Return the (x, y) coordinate for the center point of the cell that contains the specified text.  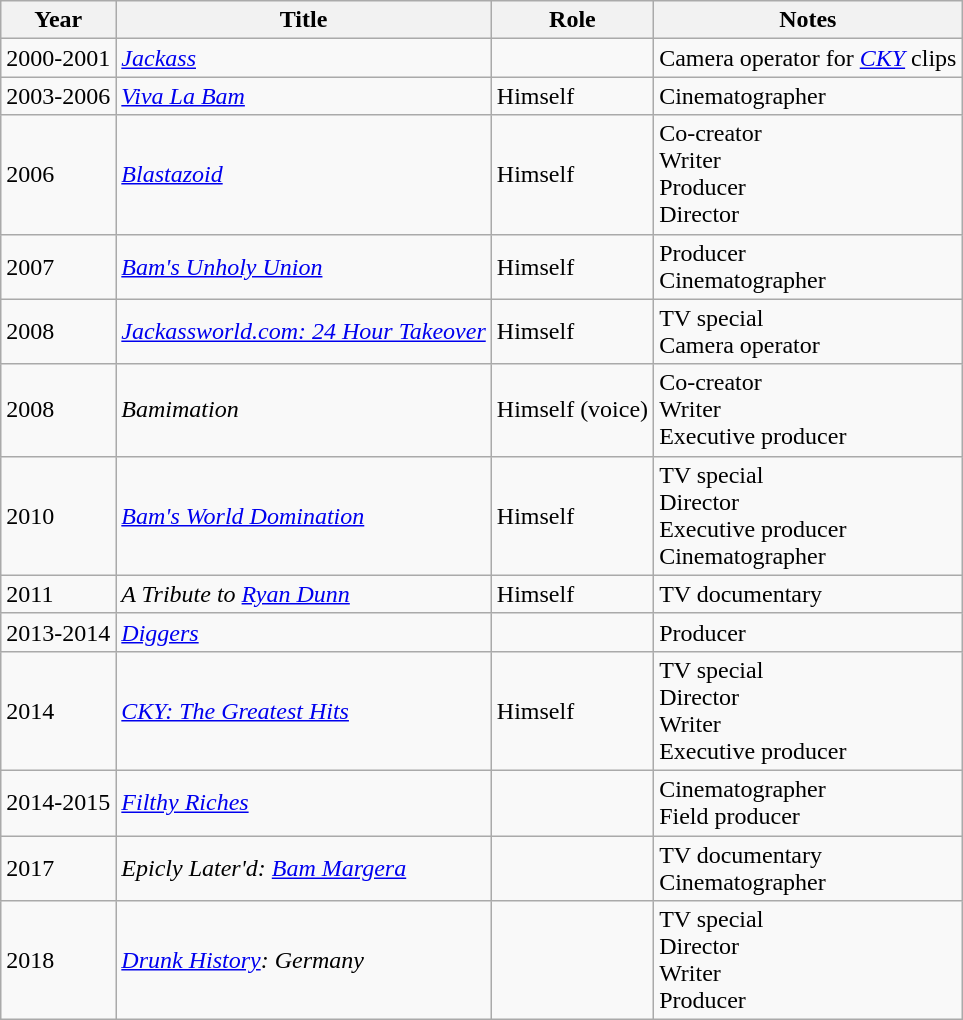
TV specialCamera operator (808, 332)
2018 (58, 960)
Year (58, 20)
Himself (voice) (572, 410)
A Tribute to Ryan Dunn (304, 594)
Co-creatorWriterProducerDirector (808, 174)
2003-2006 (58, 96)
2000-2001 (58, 58)
2014 (58, 710)
2006 (58, 174)
CKY: The Greatest Hits (304, 710)
Diggers (304, 632)
Bam's Unholy Union (304, 266)
Filthy Riches (304, 802)
2017 (58, 868)
2013-2014 (58, 632)
Viva La Bam (304, 96)
CinematographerField producer (808, 802)
ProducerCinematographer (808, 266)
Cinematographer (808, 96)
TV documentary (808, 594)
Notes (808, 20)
TV specialDirectorExecutive producerCinematographer (808, 516)
Jackass (304, 58)
2007 (58, 266)
2010 (58, 516)
2011 (58, 594)
Title (304, 20)
Drunk History: Germany (304, 960)
Epicly Later'd: Bam Margera (304, 868)
TV specialDirectorWriterExecutive producer (808, 710)
TV documentaryCinematographer (808, 868)
Co-creatorWriterExecutive producer (808, 410)
Camera operator for CKY clips (808, 58)
Bamimation (304, 410)
2014-2015 (58, 802)
Bam's World Domination (304, 516)
Role (572, 20)
Producer (808, 632)
Jackassworld.com: 24 Hour Takeover (304, 332)
Blastazoid (304, 174)
TV specialDirectorWriterProducer (808, 960)
